Determine the (x, y) coordinate at the center of the cell enclosing the given text.  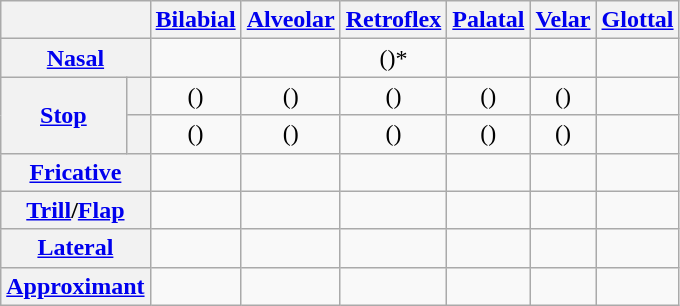
Retroflex (394, 20)
Palatal (488, 20)
Alveolar (290, 20)
Velar (563, 20)
Glottal (638, 20)
Fricative (76, 172)
Bilabial (196, 20)
Stop (64, 115)
()* (394, 58)
Nasal (76, 58)
Trill/Flap (76, 210)
Lateral (76, 248)
Approximant (76, 286)
